Pinpoint the cell where the given text exists, returning its (x, y) midpoint coordinate. 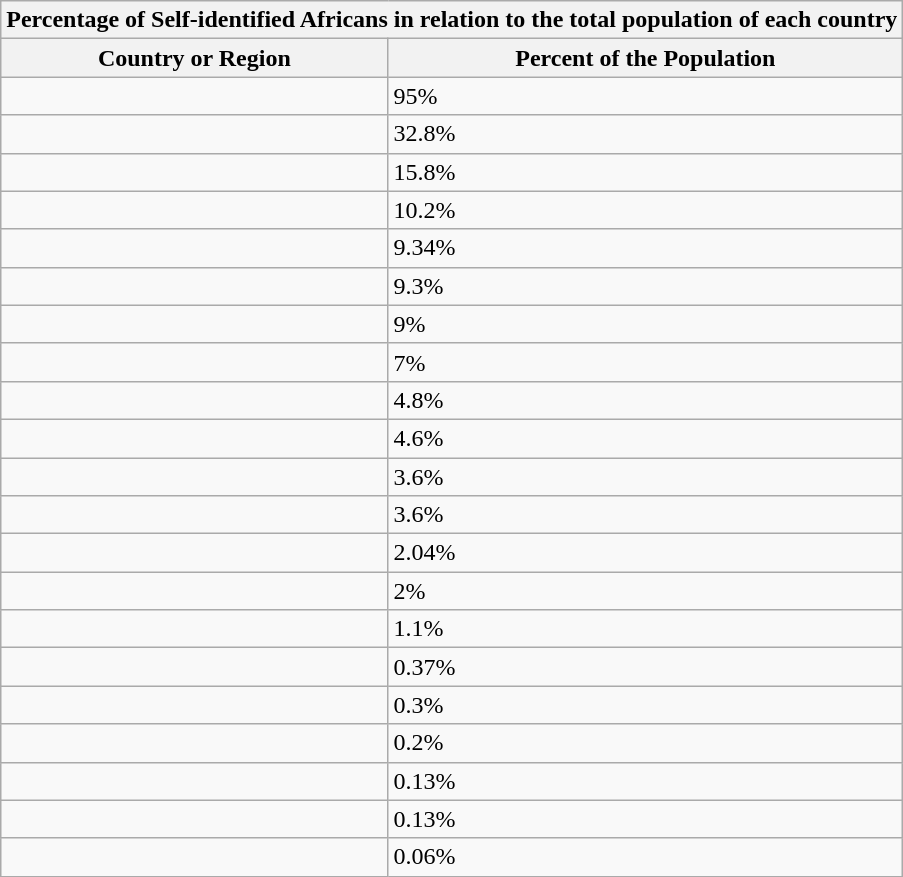
2% (646, 591)
2.04% (646, 553)
10.2% (646, 210)
32.8% (646, 134)
7% (646, 362)
Percent of the Population (646, 58)
0.37% (646, 667)
Country or Region (194, 58)
4.8% (646, 400)
0.3% (646, 705)
1.1% (646, 629)
0.2% (646, 743)
9.34% (646, 248)
9.3% (646, 286)
4.6% (646, 438)
9% (646, 324)
95% (646, 96)
Percentage of Self-identified Africans in relation to the total population of each country (452, 20)
15.8% (646, 172)
0.06% (646, 857)
